Return [X, Y] of the center of cell containing provided text 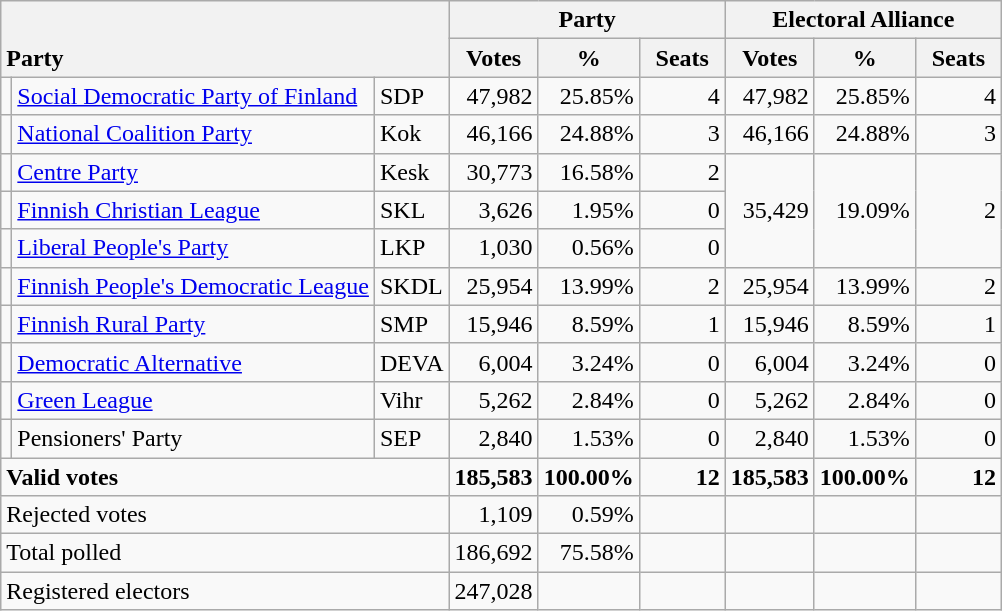
1,030 [494, 248]
247,028 [494, 591]
Electoral Alliance [863, 20]
Valid votes [225, 477]
1,109 [494, 515]
Finnish People's Democratic League [194, 286]
SKDL [412, 286]
SKL [412, 210]
Registered electors [225, 591]
Kesk [412, 172]
SEP [412, 438]
Green League [194, 400]
30,773 [494, 172]
186,692 [494, 553]
Democratic Alternative [194, 362]
0.59% [588, 515]
3,626 [494, 210]
Kok [412, 134]
LKP [412, 248]
SDP [412, 96]
Rejected votes [225, 515]
19.09% [864, 210]
0.56% [588, 248]
75.58% [588, 553]
16.58% [588, 172]
Finnish Rural Party [194, 324]
Finnish Christian League [194, 210]
Vihr [412, 400]
National Coalition Party [194, 134]
Liberal People's Party [194, 248]
Total polled [225, 553]
Centre Party [194, 172]
Social Democratic Party of Finland [194, 96]
DEVA [412, 362]
1.95% [588, 210]
SMP [412, 324]
Pensioners' Party [194, 438]
35,429 [770, 210]
